Pinpoint the cell where the given text exists, returning its (x, y) midpoint coordinate. 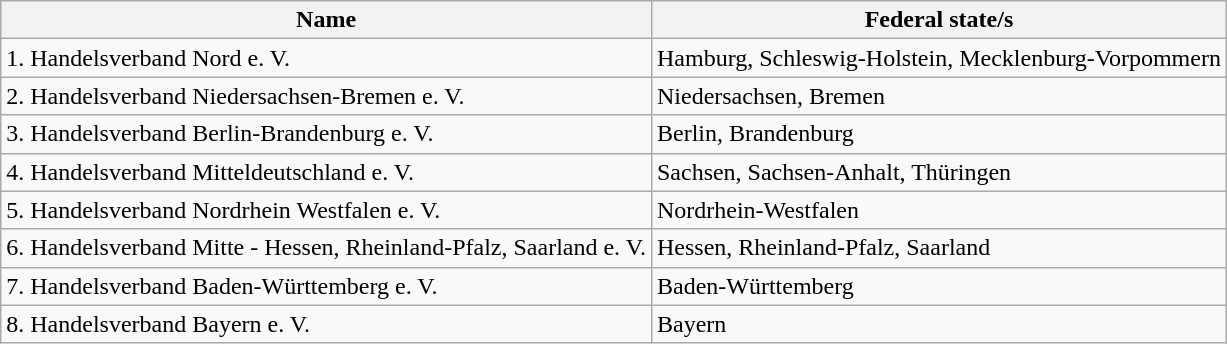
Bayern (938, 324)
Hessen, Rheinland-Pfalz, Saarland (938, 248)
4. Handelsverband Mitteldeutschland e. V. (326, 172)
2. Handelsverband Niedersachsen-Bremen e. V. (326, 96)
3. Handelsverband Berlin-Brandenburg e. V. (326, 134)
Berlin, Brandenburg (938, 134)
Federal state/s (938, 20)
5. Handelsverband Nordrhein Westfalen e. V. (326, 210)
Niedersachsen, Bremen (938, 96)
Baden-Württemberg (938, 286)
Name (326, 20)
Hamburg, Schleswig-Holstein, Mecklenburg-Vorpommern (938, 58)
6. Handelsverband Mitte - Hessen, Rheinland-Pfalz, Saarland e. V. (326, 248)
Sachsen, Sachsen-Anhalt, Thüringen (938, 172)
Nordrhein-Westfalen (938, 210)
7. Handelsverband Baden-Württemberg e. V. (326, 286)
8. Handelsverband Bayern e. V. (326, 324)
1. Handelsverband Nord e. V. (326, 58)
